Capture the cell that displays the provided text and extract its [X, Y] central coordinate. 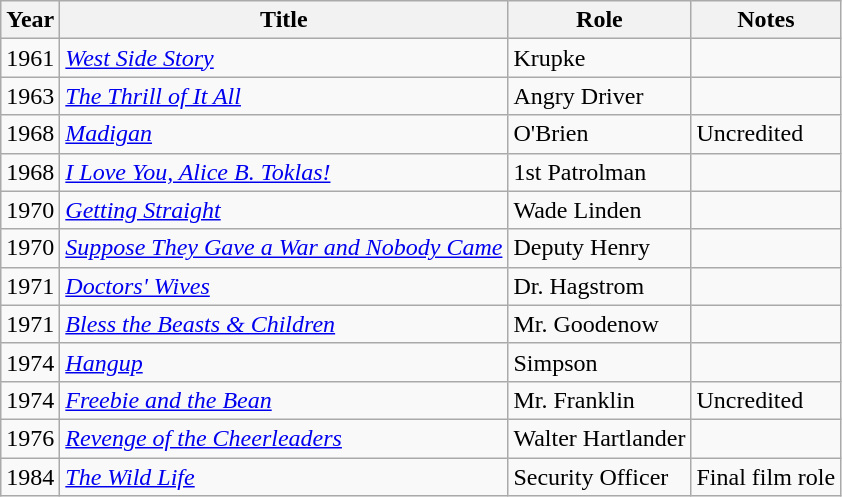
Final film role [766, 477]
Wade Linden [600, 210]
Title [284, 20]
Walter Hartlander [600, 438]
Freebie and the Bean [284, 400]
Deputy Henry [600, 248]
Hangup [284, 362]
1st Patrolman [600, 172]
The Wild Life [284, 477]
Mr. Franklin [600, 400]
1976 [30, 438]
1984 [30, 477]
Dr. Hagstrom [600, 286]
1963 [30, 96]
I Love You, Alice B. Toklas! [284, 172]
The Thrill of It All [284, 96]
Role [600, 20]
Krupke [600, 58]
Doctors' Wives [284, 286]
Year [30, 20]
Getting Straight [284, 210]
Madigan [284, 134]
Angry Driver [600, 96]
1961 [30, 58]
O'Brien [600, 134]
Notes [766, 20]
Suppose They Gave a War and Nobody Came [284, 248]
Mr. Goodenow [600, 324]
Revenge of the Cheerleaders [284, 438]
Bless the Beasts & Children [284, 324]
West Side Story [284, 58]
Simpson [600, 362]
Security Officer [600, 477]
